Provide the [X, Y] coordinate of the cell's center where the given text is located.  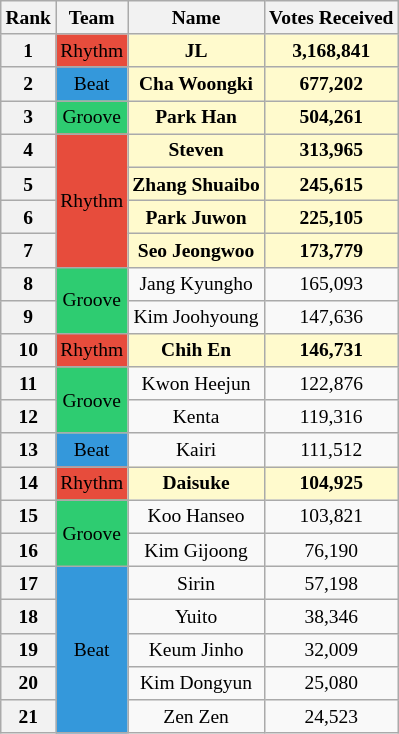
Steven [196, 150]
Sirin [196, 584]
3,168,841 [331, 50]
103,821 [331, 516]
165,093 [331, 284]
5 [28, 184]
17 [28, 584]
1 [28, 50]
13 [28, 450]
Chih En [196, 350]
Name [196, 18]
504,261 [331, 118]
12 [28, 416]
173,779 [331, 250]
19 [28, 650]
Park Juwon [196, 216]
15 [28, 516]
21 [28, 716]
119,316 [331, 416]
Seo Jeongwoo [196, 250]
11 [28, 384]
225,105 [331, 216]
32,009 [331, 650]
122,876 [331, 384]
Koo Hanseo [196, 516]
57,198 [331, 584]
8 [28, 284]
JL [196, 50]
Team [92, 18]
6 [28, 216]
147,636 [331, 316]
20 [28, 682]
25,080 [331, 682]
677,202 [331, 84]
Kim Dongyun [196, 682]
76,190 [331, 550]
245,615 [331, 184]
Votes Received [331, 18]
Park Han [196, 118]
16 [28, 550]
111,512 [331, 450]
Cha Woongki [196, 84]
14 [28, 484]
9 [28, 316]
Kim Gijoong [196, 550]
Jang Kyungho [196, 284]
38,346 [331, 616]
24,523 [331, 716]
18 [28, 616]
4 [28, 150]
146,731 [331, 350]
2 [28, 84]
313,965 [331, 150]
Zen Zen [196, 716]
7 [28, 250]
Kairi [196, 450]
Rank [28, 18]
Keum Jinho [196, 650]
Daisuke [196, 484]
Kenta [196, 416]
Yuito [196, 616]
Kwon Heejun [196, 384]
Zhang Shuaibo [196, 184]
104,925 [331, 484]
10 [28, 350]
3 [28, 118]
Kim Joohyoung [196, 316]
